Return the [X, Y] coordinate for the center point of the cell that contains the specified text.  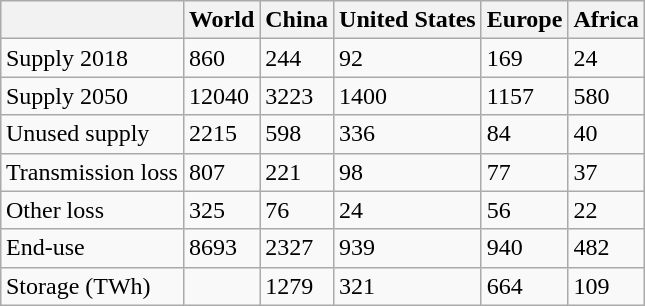
2327 [297, 248]
598 [297, 134]
Transmission loss [92, 172]
321 [408, 286]
37 [606, 172]
Supply 2018 [92, 58]
76 [297, 210]
336 [408, 134]
1157 [524, 96]
56 [524, 210]
580 [606, 96]
2215 [221, 134]
Europe [524, 20]
United States [408, 20]
12040 [221, 96]
End-use [92, 248]
77 [524, 172]
World [221, 20]
Other loss [92, 210]
1400 [408, 96]
169 [524, 58]
22 [606, 210]
92 [408, 58]
1279 [297, 286]
98 [408, 172]
860 [221, 58]
939 [408, 248]
244 [297, 58]
China [297, 20]
Unused supply [92, 134]
221 [297, 172]
84 [524, 134]
8693 [221, 248]
Supply 2050 [92, 96]
109 [606, 286]
325 [221, 210]
482 [606, 248]
940 [524, 248]
807 [221, 172]
40 [606, 134]
664 [524, 286]
Storage (TWh) [92, 286]
3223 [297, 96]
Africa [606, 20]
